Provide the [x, y] coordinate of the cell's center where the given text is located.  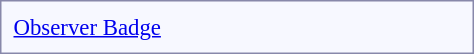
Observer Badge [231, 27]
